Output the (X, Y) coordinate of the center of the cell containing the given text.  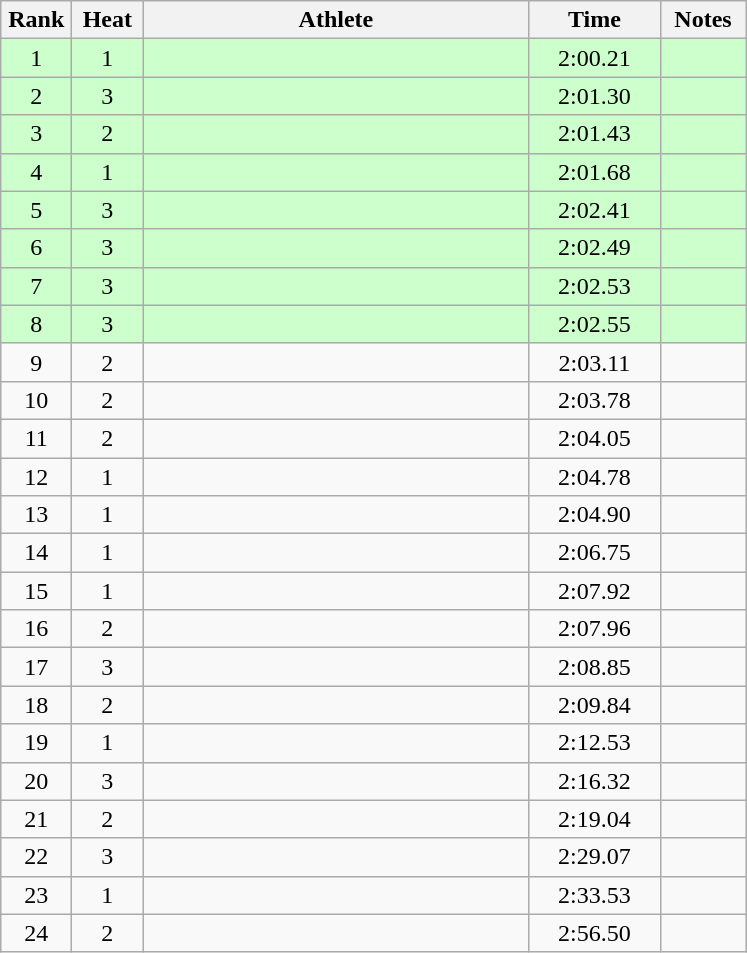
20 (36, 781)
2:01.43 (594, 134)
8 (36, 324)
Rank (36, 20)
13 (36, 515)
2:02.53 (594, 286)
23 (36, 895)
2:00.21 (594, 58)
2:33.53 (594, 895)
2:56.50 (594, 933)
11 (36, 438)
2:16.32 (594, 781)
2:02.49 (594, 248)
2:03.11 (594, 362)
2:02.41 (594, 210)
Notes (703, 20)
6 (36, 248)
2:09.84 (594, 705)
14 (36, 553)
21 (36, 819)
2:01.68 (594, 172)
4 (36, 172)
2:03.78 (594, 400)
2:04.05 (594, 438)
2:01.30 (594, 96)
22 (36, 857)
2:29.07 (594, 857)
Athlete (336, 20)
Time (594, 20)
9 (36, 362)
7 (36, 286)
2:12.53 (594, 743)
19 (36, 743)
16 (36, 629)
2:07.92 (594, 591)
15 (36, 591)
18 (36, 705)
24 (36, 933)
2:08.85 (594, 667)
2:06.75 (594, 553)
12 (36, 477)
2:04.90 (594, 515)
10 (36, 400)
2:19.04 (594, 819)
17 (36, 667)
2:07.96 (594, 629)
2:02.55 (594, 324)
2:04.78 (594, 477)
5 (36, 210)
Heat (108, 20)
